Capture the cell that displays the provided text and extract its [X, Y] central coordinate. 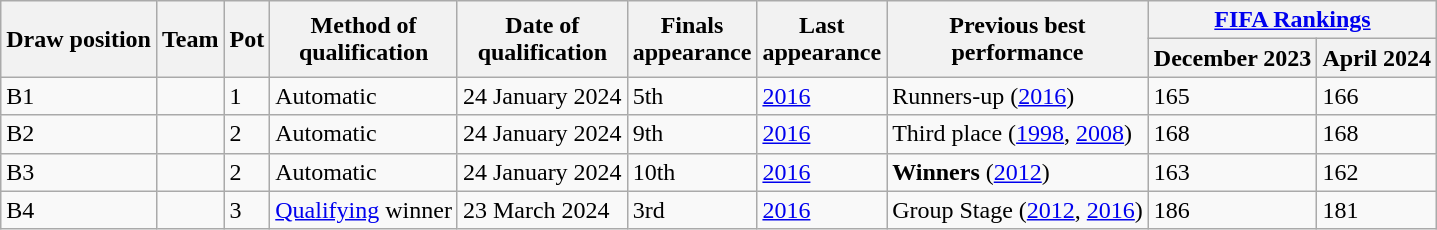
B4 [79, 210]
166 [1377, 96]
1 [247, 96]
Finalsappearance [692, 39]
Method ofqualification [364, 39]
Runners-up (2016) [1018, 96]
186 [1232, 210]
Qualifying winner [364, 210]
23 March 2024 [542, 210]
163 [1232, 172]
Date ofqualification [542, 39]
B2 [79, 134]
162 [1377, 172]
Draw position [79, 39]
9th [692, 134]
B1 [79, 96]
165 [1232, 96]
Group Stage (2012, 2016) [1018, 210]
Winners (2012) [1018, 172]
B3 [79, 172]
FIFA Rankings [1292, 20]
3 [247, 210]
5th [692, 96]
April 2024 [1377, 58]
Team [190, 39]
Previous bestperformance [1018, 39]
181 [1377, 210]
Pot [247, 39]
3rd [692, 210]
Lastappearance [822, 39]
Third place (1998, 2008) [1018, 134]
December 2023 [1232, 58]
10th [692, 172]
